Search for the cell housing the specified text and yield its (x, y) center coordinate. 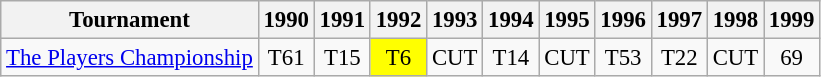
69 (792, 58)
1997 (679, 20)
1990 (286, 20)
Tournament (130, 20)
1998 (735, 20)
1999 (792, 20)
T14 (511, 58)
1993 (455, 20)
T53 (623, 58)
The Players Championship (130, 58)
T61 (286, 58)
T15 (342, 58)
1991 (342, 20)
1995 (567, 20)
1996 (623, 20)
T6 (398, 58)
T22 (679, 58)
1992 (398, 20)
1994 (511, 20)
